Find where the given text appears and provide that cell's center as [X, Y] coordinate. 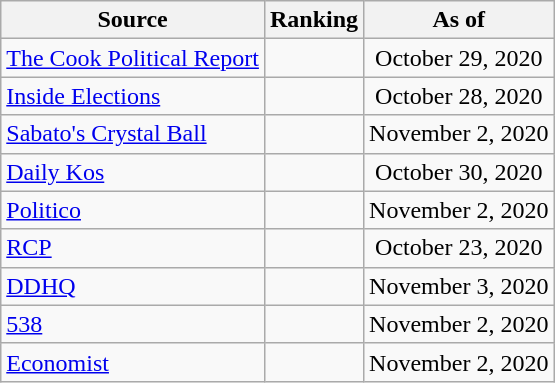
October 28, 2020 [459, 96]
November 3, 2020 [459, 286]
RCP [133, 248]
538 [133, 324]
Inside Elections [133, 96]
Sabato's Crystal Ball [133, 134]
October 29, 2020 [459, 58]
As of [459, 20]
Ranking [314, 20]
DDHQ [133, 286]
October 30, 2020 [459, 172]
October 23, 2020 [459, 248]
The Cook Political Report [133, 58]
Source [133, 20]
Economist [133, 362]
Politico [133, 210]
Daily Kos [133, 172]
